Determine the (x, y) coordinate at the center of the cell enclosing the given text.  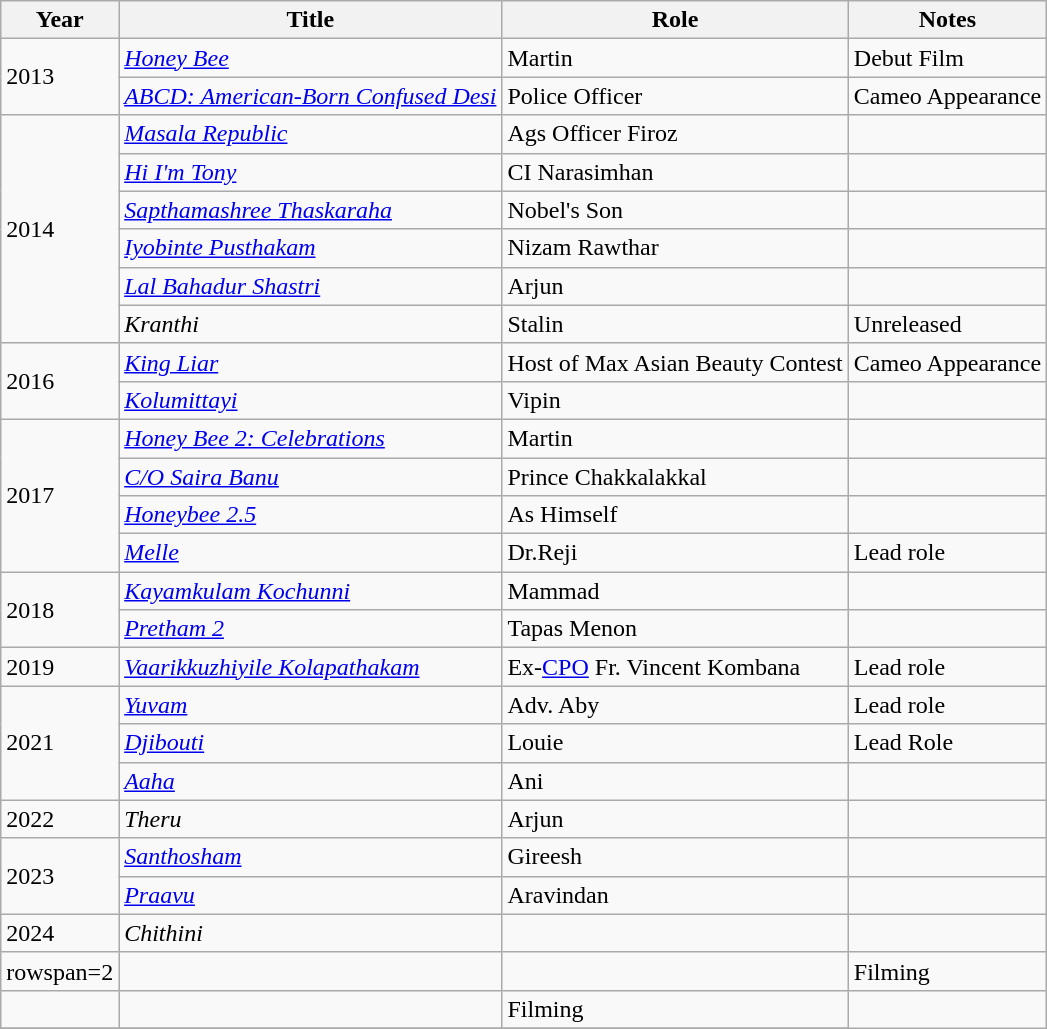
2024 (60, 933)
Mammad (675, 591)
2021 (60, 743)
Aravindan (675, 895)
Honey Bee 2: Celebrations (310, 438)
Stalin (675, 324)
Praavu (310, 895)
2018 (60, 610)
2019 (60, 667)
Chithini (310, 933)
As Himself (675, 515)
Theru (310, 819)
Melle (310, 553)
Ex-CPO Fr. Vincent Kombana (675, 667)
Santhosham (310, 857)
Notes (947, 20)
2016 (60, 381)
2017 (60, 495)
Hi I'm Tony (310, 172)
Yuvam (310, 705)
Pretham 2 (310, 629)
2014 (60, 229)
Sapthamashree Thaskaraha (310, 210)
2022 (60, 819)
CI Narasimhan (675, 172)
Nizam Rawthar (675, 248)
Debut Film (947, 58)
Vipin (675, 400)
Police Officer (675, 96)
2013 (60, 77)
King Liar (310, 362)
Louie (675, 743)
Masala Republic (310, 134)
Ags Officer Firoz (675, 134)
Host of Max Asian Beauty Contest (675, 362)
Prince Chakkalakkal (675, 477)
Vaarikkuzhiyile Kolapathakam (310, 667)
Aaha (310, 781)
Title (310, 20)
Role (675, 20)
Unreleased (947, 324)
Tapas Menon (675, 629)
Kranthi (310, 324)
Honeybee 2.5 (310, 515)
Nobel's Son (675, 210)
Honey Bee (310, 58)
Dr.Reji (675, 553)
rowspan=2 (60, 971)
Kayamkulam Kochunni (310, 591)
Lal Bahadur Shastri (310, 286)
Ani (675, 781)
Iyobinte Pusthakam (310, 248)
Lead Role (947, 743)
2023 (60, 876)
Year (60, 20)
Djibouti (310, 743)
C/O Saira Banu (310, 477)
Kolumittayi (310, 400)
ABCD: American-Born Confused Desi (310, 96)
Gireesh (675, 857)
Adv. Aby (675, 705)
